Return [x, y] of the center of cell containing provided text 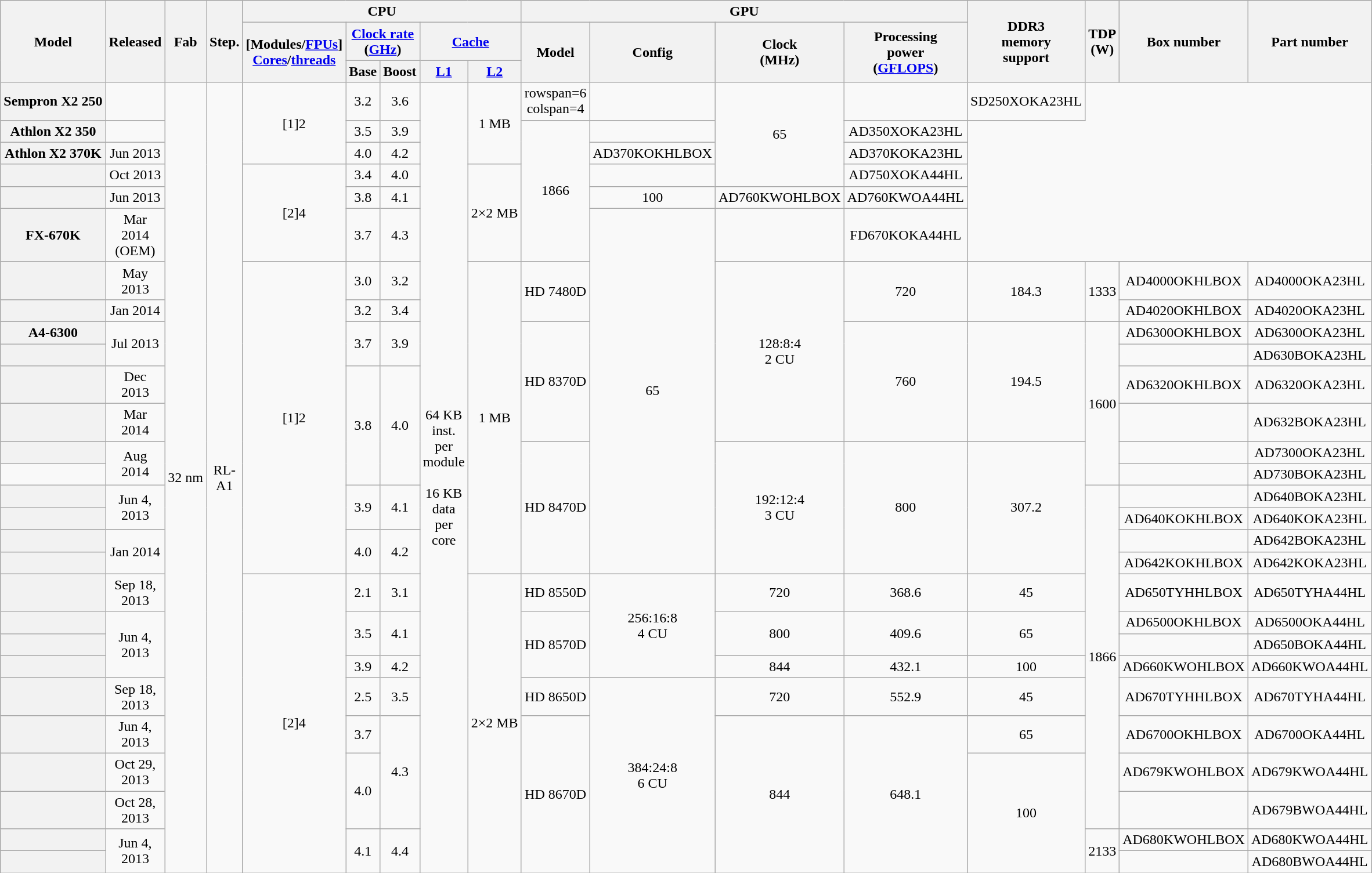
L2 [494, 71]
2133 [1103, 851]
Box number [1184, 42]
GPU [744, 12]
AD660KWOA44HL [1309, 666]
AD632BOKA23HL [1309, 422]
AD760KWOHLBOX [779, 197]
HD 8470D [555, 508]
Processingpower(GFLOPS) [905, 52]
HD 7480D [555, 291]
AD670TYHHLBOX [1184, 696]
409.6 [905, 633]
AD650TYHHLBOX [1184, 593]
Part number [1309, 42]
AD642KOKHLBOX [1184, 563]
AD730BOKA23HL [1309, 474]
AD642BOKA23HL [1309, 541]
Dec 2013 [135, 385]
AD4000OKA23HL [1309, 281]
384:24:86 CU [652, 775]
Athlon X2 350 [53, 131]
1600 [1103, 403]
AD642KOKA23HL [1309, 563]
TDP(W) [1103, 42]
2.1 [363, 593]
AD4020OKA23HL [1309, 310]
760 [905, 381]
Oct 29, 2013 [135, 771]
2.5 [363, 696]
AD6500OKA44HL [1309, 622]
AD660KWOHLBOX [1184, 666]
AD4020OKHLBOX [1184, 310]
368.6 [905, 593]
AD679KWOA44HL [1309, 771]
AD650TYHA44HL [1309, 593]
194.5 [1026, 381]
128:8:42 CU [779, 352]
AD650BOKA44HL [1309, 644]
AD6500OKHLBOX [1184, 622]
AD6320OKA23HL [1309, 385]
307.2 [1026, 508]
3.1 [400, 593]
Jul 2013 [135, 343]
May 2013 [135, 281]
AD350XOKA23HL [905, 131]
HD 8670D [555, 794]
Mar 2014 (OEM) [135, 235]
Oct 28, 2013 [135, 810]
Mar 2014 [135, 422]
184.3 [1026, 291]
CPU [382, 12]
Base [363, 71]
HD 8550D [555, 593]
AD6700OKHLBOX [1184, 734]
1333 [1103, 291]
4.4 [400, 851]
Boost [400, 71]
Released [135, 42]
AD680KWOA44HL [1309, 840]
192:12:43 CU [779, 508]
AD680KWOHLBOX [1184, 840]
3.0 [363, 281]
Config [652, 52]
rowspan=6 colspan=4 [555, 101]
Fab [186, 42]
FD670KOKA44HL [905, 235]
DDR3memorysupport [1026, 42]
AD680BWOA44HL [1309, 862]
32 nm [186, 478]
AD670TYHA44HL [1309, 696]
AD6700OKA44HL [1309, 734]
Aug 2014 [135, 463]
552.9 [905, 696]
Oct 2013 [135, 175]
SD250XOKA23HL [1026, 101]
64 KB inst.per module16 KB dataper core [443, 478]
AD640BOKA23HL [1309, 497]
AD640KOKHLBOX [1184, 519]
Clock(MHz) [779, 52]
FX-670K [53, 235]
[Modules/FPUs]Cores/threads [294, 52]
Clock rate (GHz) [383, 42]
Athlon X2 370K [53, 153]
AD370KOKA23HL [905, 153]
Step. [225, 42]
648.1 [905, 794]
Sempron X2 250 [53, 101]
HD 8650D [555, 696]
HD 8570D [555, 644]
AD6300OKA23HL [1309, 332]
AD7300OKA23HL [1309, 452]
AD679BWOA44HL [1309, 810]
AD370KOKHLBOX [652, 153]
AD6300OKHLBOX [1184, 332]
AD6320OKHLBOX [1184, 385]
AD760KWOA44HL [905, 197]
HD 8370D [555, 381]
256:16:84 CU [652, 625]
AD4000OKHLBOX [1184, 281]
AD679KWOHLBOX [1184, 771]
AD640KOKA23HL [1309, 519]
Cache [470, 42]
RL-A1 [225, 478]
AD750XOKA44HL [905, 175]
A4-6300 [53, 332]
432.1 [905, 666]
3.6 [400, 101]
AD630BOKA23HL [1309, 354]
L1 [443, 71]
